Return [x, y] of the center of cell containing provided text 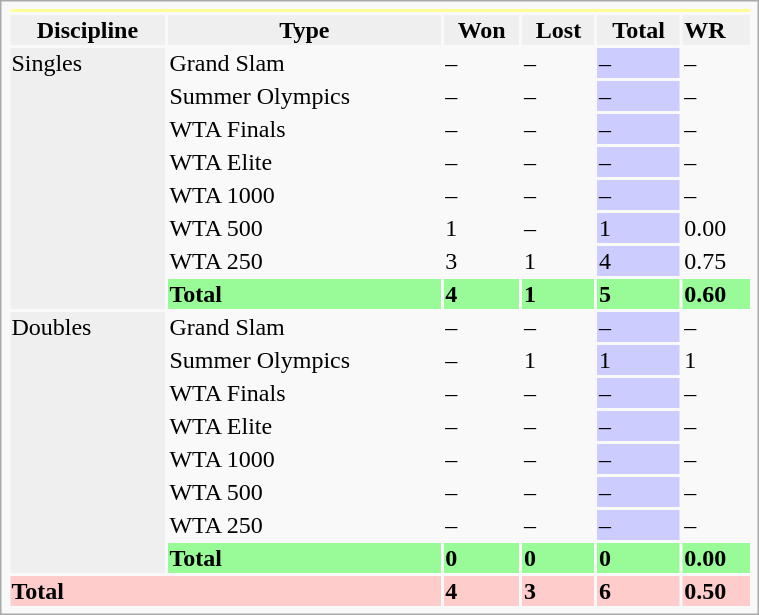
Doubles [88, 442]
Discipline [88, 30]
WR [716, 30]
Won [482, 30]
Lost [559, 30]
5 [638, 294]
Singles [88, 178]
0.60 [716, 294]
Type [304, 30]
6 [638, 591]
0.50 [716, 591]
0.75 [716, 261]
